Identify which cell holds the provided text, then report its [x, y] central coordinate. 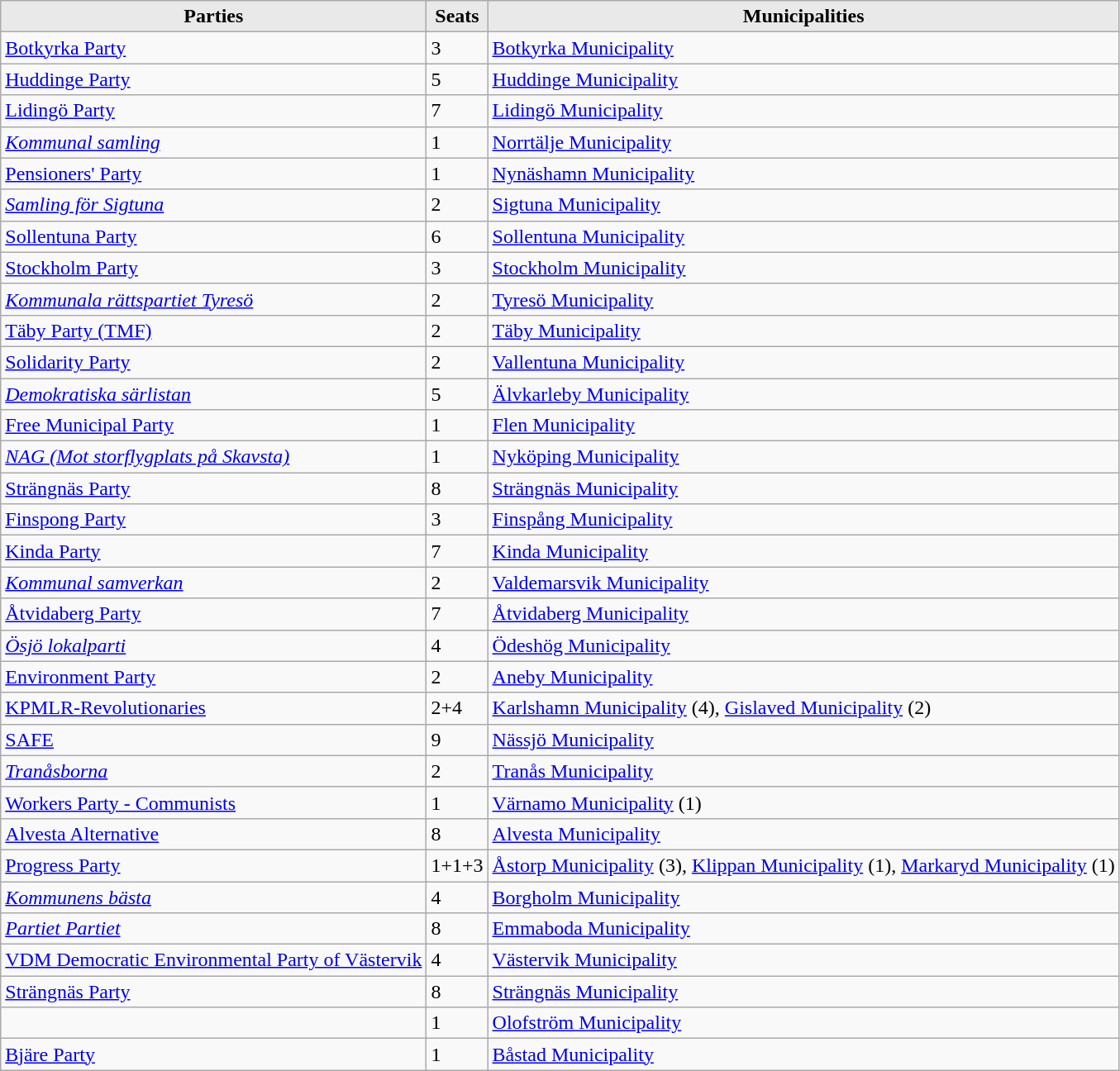
Nynäshamn Municipality [803, 174]
Norrtälje Municipality [803, 142]
Täby Municipality [803, 331]
Sollentuna Municipality [803, 236]
Finspong Party [213, 520]
VDM Democratic Environmental Party of Västervik [213, 960]
Olofström Municipality [803, 1023]
Karlshamn Municipality (4), Gislaved Municipality (2) [803, 708]
Kommunal samverkan [213, 583]
Partiet Partiet [213, 929]
Huddinge Municipality [803, 79]
Valdemarsvik Municipality [803, 583]
Kommunens bästa [213, 897]
SAFE [213, 740]
Västervik Municipality [803, 960]
2+4 [457, 708]
Värnamo Municipality (1) [803, 802]
Alvesta Alternative [213, 834]
Kommunala rättspartiet Tyresö [213, 299]
Kinda Party [213, 551]
Samling för Sigtuna [213, 205]
Nyköping Municipality [803, 457]
6 [457, 236]
Borgholm Municipality [803, 897]
Seats [457, 17]
9 [457, 740]
Sigtuna Municipality [803, 205]
Sollentuna Party [213, 236]
Botkyrka Party [213, 48]
Tyresö Municipality [803, 299]
Finspång Municipality [803, 520]
Åstorp Municipality (3), Klippan Municipality (1), Markaryd Municipality (1) [803, 865]
Huddinge Party [213, 79]
Tranåsborna [213, 771]
Aneby Municipality [803, 677]
Municipalities [803, 17]
Åtvidaberg Party [213, 614]
Demokratiska särlistan [213, 394]
Progress Party [213, 865]
Nässjö Municipality [803, 740]
Workers Party - Communists [213, 802]
Lidingö Municipality [803, 111]
Flen Municipality [803, 426]
Bjäre Party [213, 1054]
Täby Party (TMF) [213, 331]
NAG (Mot storflygplats på Skavsta) [213, 457]
Emmaboda Municipality [803, 929]
Åtvidaberg Municipality [803, 614]
Vallentuna Municipality [803, 362]
Ösjö lokalparti [213, 645]
Kinda Municipality [803, 551]
Environment Party [213, 677]
Lidingö Party [213, 111]
Botkyrka Municipality [803, 48]
Älvkarleby Municipality [803, 394]
Pensioners' Party [213, 174]
Parties [213, 17]
Alvesta Municipality [803, 834]
Båstad Municipality [803, 1054]
KPMLR-Revolutionaries [213, 708]
Kommunal samling [213, 142]
Solidarity Party [213, 362]
Stockholm Party [213, 268]
Ödeshög Municipality [803, 645]
1+1+3 [457, 865]
Free Municipal Party [213, 426]
Stockholm Municipality [803, 268]
Tranås Municipality [803, 771]
